Output the (X, Y) coordinate of the center of the cell containing the given text.  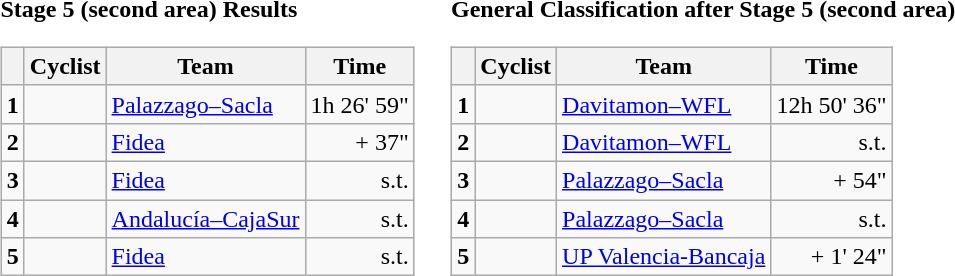
+ 54" (832, 180)
Andalucía–CajaSur (206, 219)
12h 50' 36" (832, 104)
+ 1' 24" (832, 257)
1h 26' 59" (360, 104)
UP Valencia-Bancaja (664, 257)
+ 37" (360, 142)
